Find where the given text appears and provide that cell's center as (X, Y) coordinate. 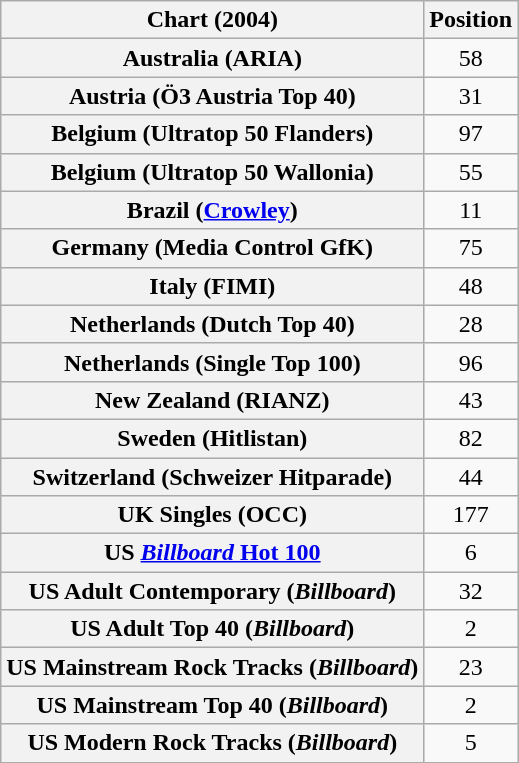
Italy (FIMI) (212, 286)
US Mainstream Top 40 (Billboard) (212, 705)
5 (471, 743)
11 (471, 210)
Netherlands (Single Top 100) (212, 362)
48 (471, 286)
US Mainstream Rock Tracks (Billboard) (212, 667)
Belgium (Ultratop 50 Wallonia) (212, 172)
55 (471, 172)
177 (471, 515)
82 (471, 438)
96 (471, 362)
Chart (2004) (212, 20)
Position (471, 20)
US Adult Contemporary (Billboard) (212, 591)
6 (471, 553)
44 (471, 477)
23 (471, 667)
Sweden (Hitlistan) (212, 438)
28 (471, 324)
Netherlands (Dutch Top 40) (212, 324)
43 (471, 400)
Brazil (Crowley) (212, 210)
31 (471, 96)
Belgium (Ultratop 50 Flanders) (212, 134)
US Modern Rock Tracks (Billboard) (212, 743)
US Adult Top 40 (Billboard) (212, 629)
US Billboard Hot 100 (212, 553)
Austria (Ö3 Austria Top 40) (212, 96)
Switzerland (Schweizer Hitparade) (212, 477)
97 (471, 134)
New Zealand (RIANZ) (212, 400)
Germany (Media Control GfK) (212, 248)
58 (471, 58)
32 (471, 591)
Australia (ARIA) (212, 58)
75 (471, 248)
UK Singles (OCC) (212, 515)
